From the cell containing the given text, extract its center point as (x, y) coordinate. 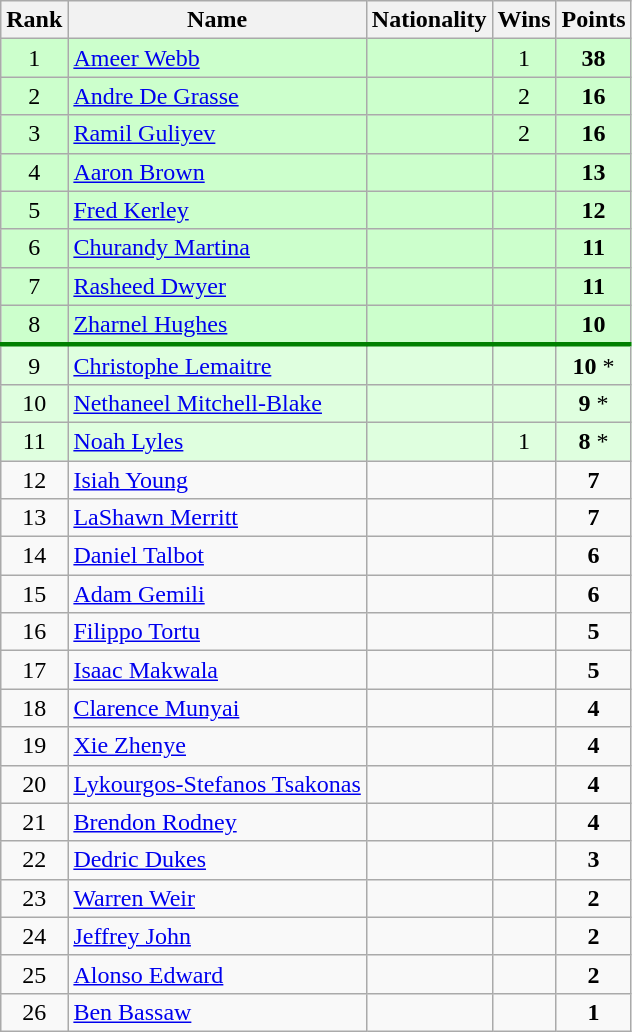
Warren Weir (217, 898)
Daniel Talbot (217, 556)
24 (34, 936)
Rank (34, 20)
15 (34, 594)
Noah Lyles (217, 441)
Rasheed Dwyer (217, 286)
9 (34, 365)
21 (34, 822)
Name (217, 20)
18 (34, 708)
Aaron Brown (217, 172)
20 (34, 784)
Isaac Makwala (217, 670)
Points (594, 20)
10 * (594, 365)
LaShawn Merritt (217, 518)
Ramil Guliyev (217, 134)
Fred Kerley (217, 210)
Ameer Webb (217, 58)
26 (34, 1012)
Adam Gemili (217, 594)
Alonso Edward (217, 974)
Clarence Munyai (217, 708)
25 (34, 974)
Jeffrey John (217, 936)
Dedric Dukes (217, 860)
Nationality (429, 20)
Isiah Young (217, 479)
22 (34, 860)
Ben Bassaw (217, 1012)
17 (34, 670)
Filippo Tortu (217, 632)
Nethaneel Mitchell-Blake (217, 403)
8 * (594, 441)
Brendon Rodney (217, 822)
23 (34, 898)
Zharnel Hughes (217, 325)
Andre De Grasse (217, 96)
Lykourgos-Stefanos Tsakonas (217, 784)
Christophe Lemaitre (217, 365)
Wins (524, 20)
Xie Zhenye (217, 746)
8 (34, 325)
19 (34, 746)
Churandy Martina (217, 248)
38 (594, 58)
14 (34, 556)
9 * (594, 403)
